From the cell containing the given text, extract its center point as (X, Y) coordinate. 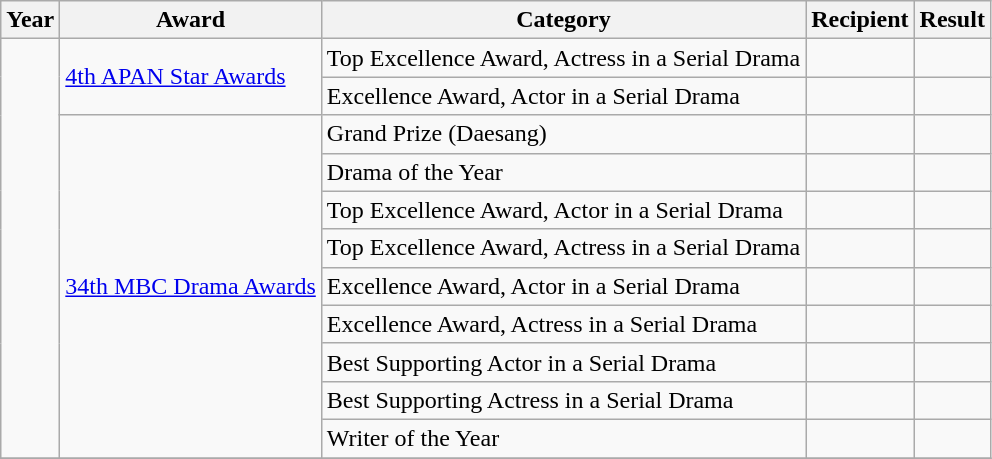
Excellence Award, Actress in a Serial Drama (563, 324)
Writer of the Year (563, 438)
Recipient (860, 20)
Grand Prize (Daesang) (563, 134)
Year (30, 20)
Result (952, 20)
Best Supporting Actress in a Serial Drama (563, 400)
4th APAN Star Awards (191, 77)
Top Excellence Award, Actor in a Serial Drama (563, 210)
Award (191, 20)
Best Supporting Actor in a Serial Drama (563, 362)
Category (563, 20)
34th MBC Drama Awards (191, 286)
Drama of the Year (563, 172)
